Locate the cell with the specified text and output its (X, Y) center coordinate. 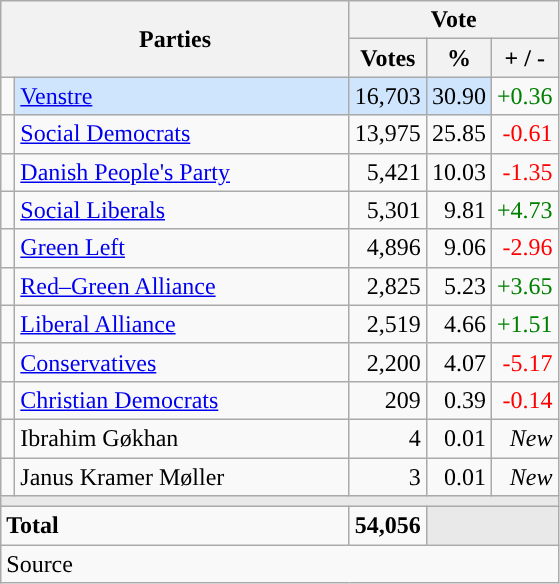
5,301 (388, 210)
Green Left (182, 248)
Total (176, 526)
4,896 (388, 248)
54,056 (388, 526)
+4.73 (524, 210)
-0.61 (524, 134)
0.39 (458, 400)
9.06 (458, 248)
10.03 (458, 172)
2,825 (388, 286)
3 (388, 477)
4.66 (458, 324)
Janus Kramer Møller (182, 477)
Christian Democrats (182, 400)
5.23 (458, 286)
Parties (176, 39)
4.07 (458, 362)
+1.51 (524, 324)
+3.65 (524, 286)
+ / - (524, 58)
Danish People's Party (182, 172)
-2.96 (524, 248)
Ibrahim Gøkhan (182, 438)
Social Democrats (182, 134)
Social Liberals (182, 210)
9.81 (458, 210)
-5.17 (524, 362)
Source (280, 564)
16,703 (388, 96)
+0.36 (524, 96)
4 (388, 438)
Liberal Alliance (182, 324)
13,975 (388, 134)
5,421 (388, 172)
% (458, 58)
25.85 (458, 134)
209 (388, 400)
Votes (388, 58)
-0.14 (524, 400)
Vote (454, 20)
Red–Green Alliance (182, 286)
Conservatives (182, 362)
2,519 (388, 324)
2,200 (388, 362)
-1.35 (524, 172)
30.90 (458, 96)
Venstre (182, 96)
